From the cell containing the given text, extract its center point as [x, y] coordinate. 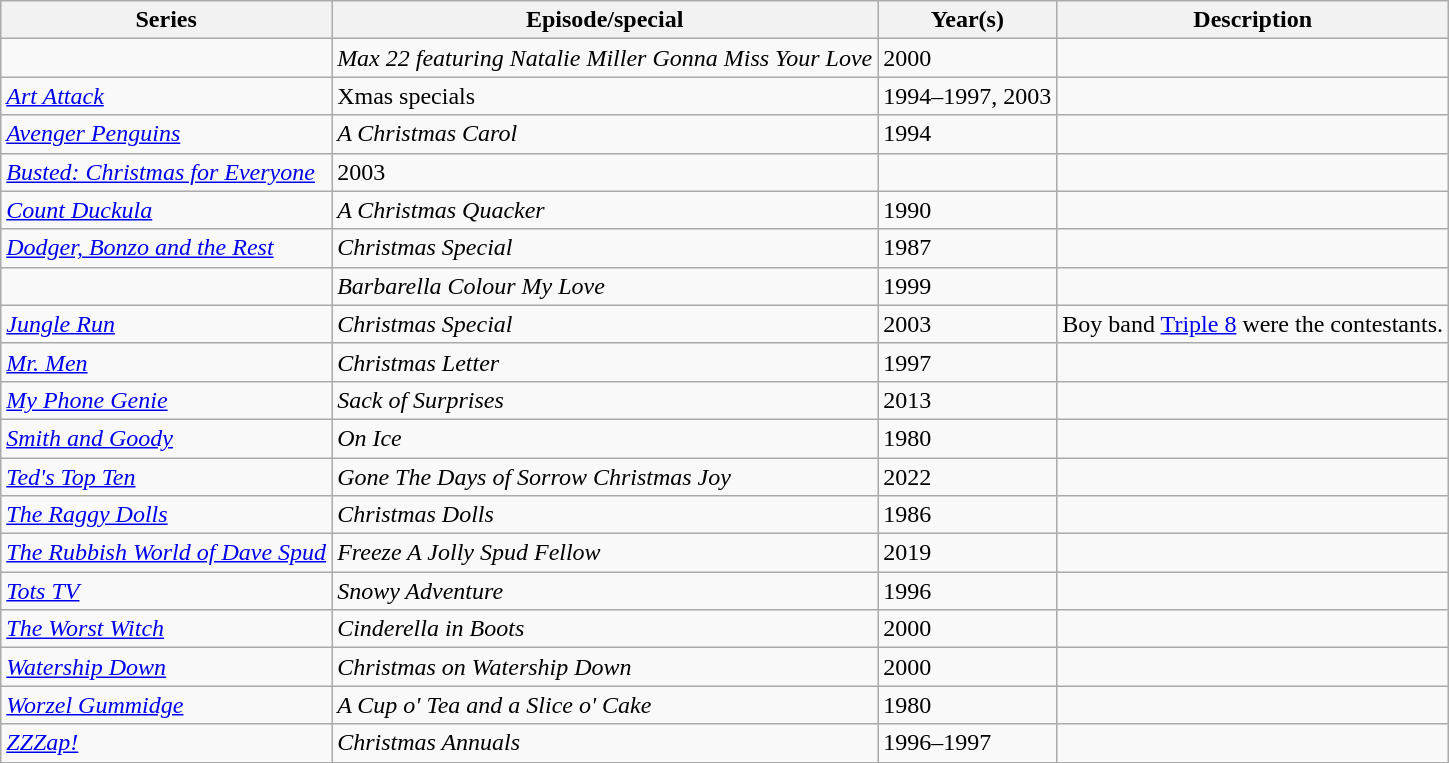
Busted: Christmas for Everyone [166, 172]
1990 [968, 210]
Year(s) [968, 20]
Boy band Triple 8 were the contestants. [1253, 324]
The Raggy Dolls [166, 515]
Count Duckula [166, 210]
Cinderella in Boots [605, 629]
1994 [968, 134]
1996–1997 [968, 743]
1999 [968, 286]
Mr. Men [166, 362]
1986 [968, 515]
Description [1253, 20]
Episode/special [605, 20]
1997 [968, 362]
ZZZap! [166, 743]
A Cup o' Tea and a Slice o' Cake [605, 705]
2019 [968, 553]
2013 [968, 400]
On Ice [605, 438]
Christmas Annuals [605, 743]
Snowy Adventure [605, 591]
Christmas Dolls [605, 515]
Xmas specials [605, 96]
Series [166, 20]
2022 [968, 477]
Dodger, Bonzo and the Rest [166, 248]
Christmas on Watership Down [605, 667]
Worzel Gummidge [166, 705]
A Christmas Carol [605, 134]
The Worst Witch [166, 629]
Tots TV [166, 591]
Christmas Letter [605, 362]
1996 [968, 591]
Jungle Run [166, 324]
Watership Down [166, 667]
Sack of Surprises [605, 400]
1987 [968, 248]
Barbarella Colour My Love [605, 286]
My Phone Genie [166, 400]
Ted's Top Ten [166, 477]
Freeze A Jolly Spud Fellow [605, 553]
The Rubbish World of Dave Spud [166, 553]
Smith and Goody [166, 438]
Max 22 featuring Natalie Miller Gonna Miss Your Love [605, 58]
Art Attack [166, 96]
A Christmas Quacker [605, 210]
Avenger Penguins [166, 134]
1994–1997, 2003 [968, 96]
Gone The Days of Sorrow Christmas Joy [605, 477]
